Scan for the cell matching the given text and deliver its [X, Y] coordinate at center. 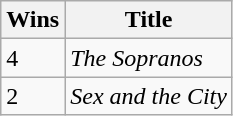
Wins [33, 20]
Title [149, 20]
2 [33, 96]
Sex and the City [149, 96]
The Sopranos [149, 58]
4 [33, 58]
